For the text-containing cell, return its midpoint in [x, y] coordinate format. 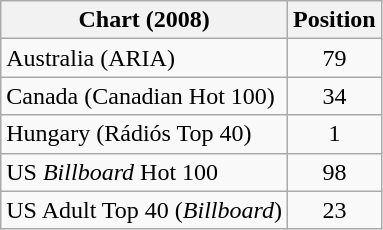
Australia (ARIA) [144, 58]
79 [335, 58]
34 [335, 96]
Canada (Canadian Hot 100) [144, 96]
23 [335, 210]
US Adult Top 40 (Billboard) [144, 210]
Chart (2008) [144, 20]
98 [335, 172]
US Billboard Hot 100 [144, 172]
Hungary (Rádiós Top 40) [144, 134]
1 [335, 134]
Position [335, 20]
